Find where the given text appears and provide that cell's center as [X, Y] coordinate. 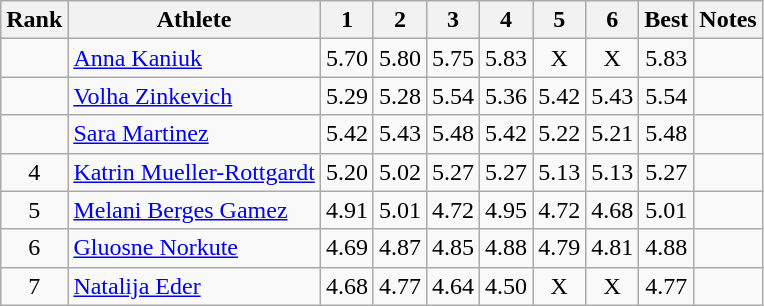
5.29 [346, 96]
Melani Berges Gamez [194, 210]
4.85 [452, 248]
4.50 [506, 286]
Rank [34, 20]
1 [346, 20]
Sara Martinez [194, 134]
4.64 [452, 286]
4.69 [346, 248]
Notes [728, 20]
5.80 [400, 58]
5.20 [346, 172]
Best [666, 20]
Volha Zinkevich [194, 96]
4.91 [346, 210]
5.70 [346, 58]
5.28 [400, 96]
3 [452, 20]
5.75 [452, 58]
Athlete [194, 20]
4.79 [560, 248]
4.81 [612, 248]
5.36 [506, 96]
4.87 [400, 248]
7 [34, 286]
Katrin Mueller-Rottgardt [194, 172]
Natalija Eder [194, 286]
Anna Kaniuk [194, 58]
5.02 [400, 172]
Gluosne Norkute [194, 248]
2 [400, 20]
5.21 [612, 134]
4.95 [506, 210]
5.22 [560, 134]
